Determine the (X, Y) coordinate at the center of the cell enclosing the given text.  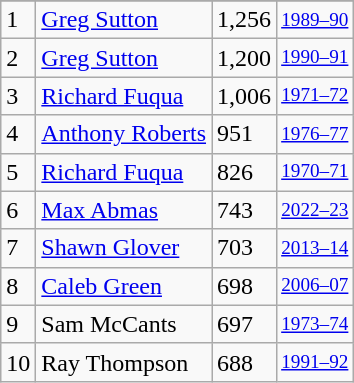
1976–77 (315, 134)
7 (18, 248)
1971–72 (315, 96)
698 (244, 286)
1970–71 (315, 172)
688 (244, 362)
2 (18, 58)
1 (18, 20)
Anthony Roberts (124, 134)
Ray Thompson (124, 362)
4 (18, 134)
2022–23 (315, 210)
6 (18, 210)
9 (18, 324)
697 (244, 324)
Max Abmas (124, 210)
3 (18, 96)
5 (18, 172)
743 (244, 210)
1,200 (244, 58)
703 (244, 248)
826 (244, 172)
Caleb Green (124, 286)
1989–90 (315, 20)
2006–07 (315, 286)
1,006 (244, 96)
1973–74 (315, 324)
2013–14 (315, 248)
10 (18, 362)
8 (18, 286)
Shawn Glover (124, 248)
951 (244, 134)
Sam McCants (124, 324)
1,256 (244, 20)
1991–92 (315, 362)
1990–91 (315, 58)
